Determine the (X, Y) coordinate at the center of the cell enclosing the given text.  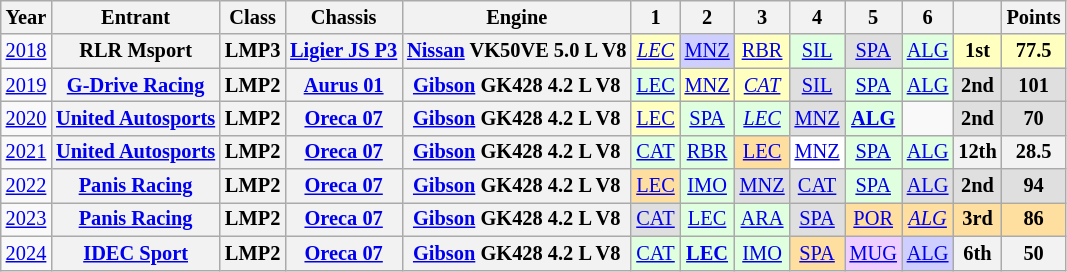
70 (1034, 118)
2024 (26, 253)
1st (977, 51)
2022 (26, 186)
3 (762, 17)
1 (655, 17)
Engine (516, 17)
Year (26, 17)
Class (252, 17)
2019 (26, 85)
Chassis (344, 17)
2020 (26, 118)
Points (1034, 17)
2023 (26, 219)
2021 (26, 152)
5 (874, 17)
101 (1034, 85)
2 (708, 17)
28.5 (1034, 152)
G-Drive Racing (136, 85)
6 (928, 17)
LMP3 (252, 51)
Aurus 01 (344, 85)
Ligier JS P3 (344, 51)
IDEC Sport (136, 253)
6th (977, 253)
77.5 (1034, 51)
RLR Msport (136, 51)
Entrant (136, 17)
MUG (874, 253)
Nissan VK50VE 5.0 L V8 (516, 51)
POR (874, 219)
2018 (26, 51)
94 (1034, 186)
4 (818, 17)
12th (977, 152)
ARA (762, 219)
86 (1034, 219)
50 (1034, 253)
3rd (977, 219)
